Extract the (X, Y) coordinate from the center of the cell holding the provided text.  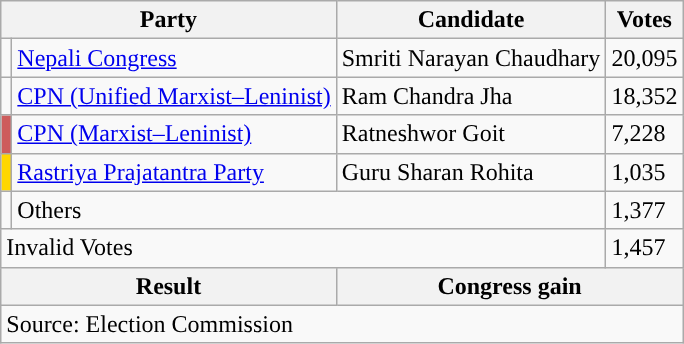
Smriti Narayan Chaudhary (471, 58)
Votes (644, 20)
1,457 (644, 248)
Ratneshwor Goit (471, 134)
Source: Election Commission (342, 324)
Guru Sharan Rohita (471, 172)
Candidate (471, 20)
Ram Chandra Jha (471, 96)
Result (168, 286)
CPN (Marxist–Leninist) (174, 134)
1,035 (644, 172)
Party (168, 20)
CPN (Unified Marxist–Leninist) (174, 96)
7,228 (644, 134)
Invalid Votes (304, 248)
18,352 (644, 96)
Others (309, 210)
Congress gain (510, 286)
1,377 (644, 210)
Rastriya Prajatantra Party (174, 172)
20,095 (644, 58)
Nepali Congress (174, 58)
